Return the (x, y) coordinate for the center point of the cell that contains the specified text.  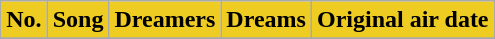
Dreamers (165, 20)
Song (78, 20)
Original air date (402, 20)
No. (24, 20)
Dreams (266, 20)
